Identify which cell holds the provided text, then report its (x, y) central coordinate. 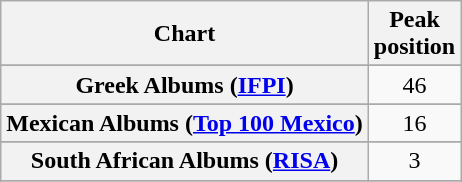
South African Albums (RISA) (185, 161)
46 (414, 85)
3 (414, 161)
16 (414, 123)
Peakposition (414, 34)
Greek Albums (IFPI) (185, 85)
Mexican Albums (Top 100 Mexico) (185, 123)
Chart (185, 34)
